For the text-containing cell, return its midpoint in (x, y) coordinate format. 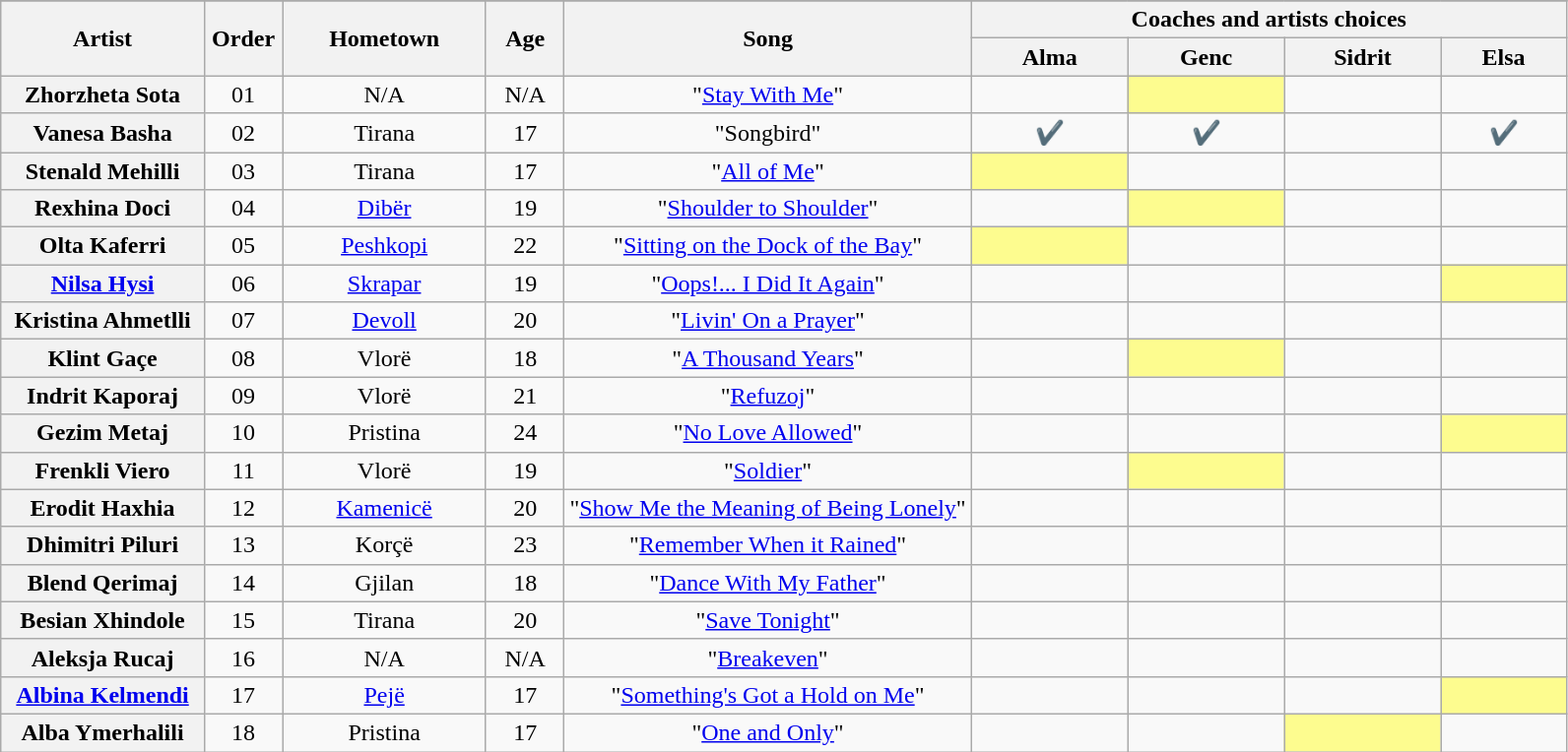
Rexhina Doci (102, 209)
Kristina Ahmetlli (102, 321)
Pejë (384, 695)
"Save Tonight" (768, 620)
Elsa (1503, 57)
Order (242, 38)
09 (242, 396)
Gezim Metaj (102, 433)
Aleksja Rucaj (102, 658)
14 (242, 583)
16 (242, 658)
Alma (1050, 57)
"No Love Allowed" (768, 433)
13 (242, 545)
"Something's Got a Hold on Me" (768, 695)
11 (242, 470)
Dibër (384, 209)
Gjilan (384, 583)
Erodit Haxhia (102, 508)
Nilsa Hysi (102, 283)
Besian Xhindole (102, 620)
03 (242, 170)
Stenald Mehilli (102, 170)
05 (242, 246)
Blend Qerimaj (102, 583)
"Oops!... I Did It Again" (768, 283)
"Sitting on the Dock of the Bay" (768, 246)
Albina Kelmendi (102, 695)
"A Thousand Years" (768, 358)
"Show Me the Meaning of Being Lonely" (768, 508)
Indrit Kaporaj (102, 396)
Olta Kaferri (102, 246)
"Songbird" (768, 133)
"One and Only" (768, 732)
Artist (102, 38)
23 (524, 545)
Alba Ymerhalili (102, 732)
10 (242, 433)
Peshkopi (384, 246)
24 (524, 433)
"Refuzoj" (768, 396)
07 (242, 321)
"Dance With My Father" (768, 583)
Dhimitri Piluri (102, 545)
15 (242, 620)
Sidrit (1363, 57)
01 (242, 94)
22 (524, 246)
Song (768, 38)
06 (242, 283)
Vanesa Basha (102, 133)
04 (242, 209)
Korçë (384, 545)
"Remember When it Rained" (768, 545)
Skrapar (384, 283)
12 (242, 508)
21 (524, 396)
"Soldier" (768, 470)
Zhorzheta Sota (102, 94)
Devoll (384, 321)
Kamenicë (384, 508)
02 (242, 133)
"Livin' On a Prayer" (768, 321)
Genc (1206, 57)
Age (524, 38)
"Shoulder to Shoulder" (768, 209)
Klint Gaçe (102, 358)
Frenkli Viero (102, 470)
"All of Me" (768, 170)
Coaches and artists choices (1269, 20)
Hometown (384, 38)
"Breakeven" (768, 658)
"Stay With Me" (768, 94)
08 (242, 358)
